Provide the [X, Y] coordinate of the cell's center where the given text is located.  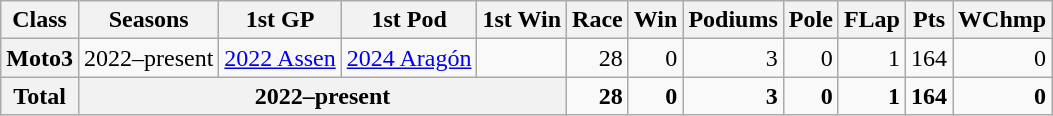
2022 Assen [280, 58]
WChmp [1002, 20]
Class [40, 20]
Moto3 [40, 58]
Podiums [733, 20]
Pole [810, 20]
Win [656, 20]
1st GP [280, 20]
1st Pod [409, 20]
FLap [872, 20]
1st Win [522, 20]
Pts [928, 20]
Race [598, 20]
Total [40, 96]
Seasons [148, 20]
2024 Aragón [409, 58]
